From the cell containing the given text, extract its center point as (X, Y) coordinate. 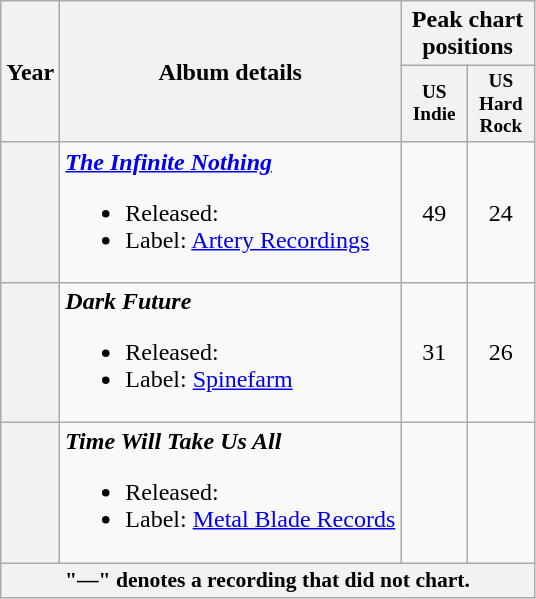
26 (502, 353)
31 (434, 353)
Peak chartpositions (468, 34)
Time Will Take Us AllReleased: Label: Metal Blade Records (230, 493)
USIndie (434, 104)
"—" denotes a recording that did not chart. (268, 581)
49 (434, 212)
The Infinite NothingReleased: Label: Artery Recordings (230, 212)
Year (30, 72)
Dark FutureReleased: Label: Spinefarm (230, 353)
Album details (230, 72)
24 (502, 212)
USHardRock (502, 104)
